Search for the cell housing the specified text and yield its (x, y) center coordinate. 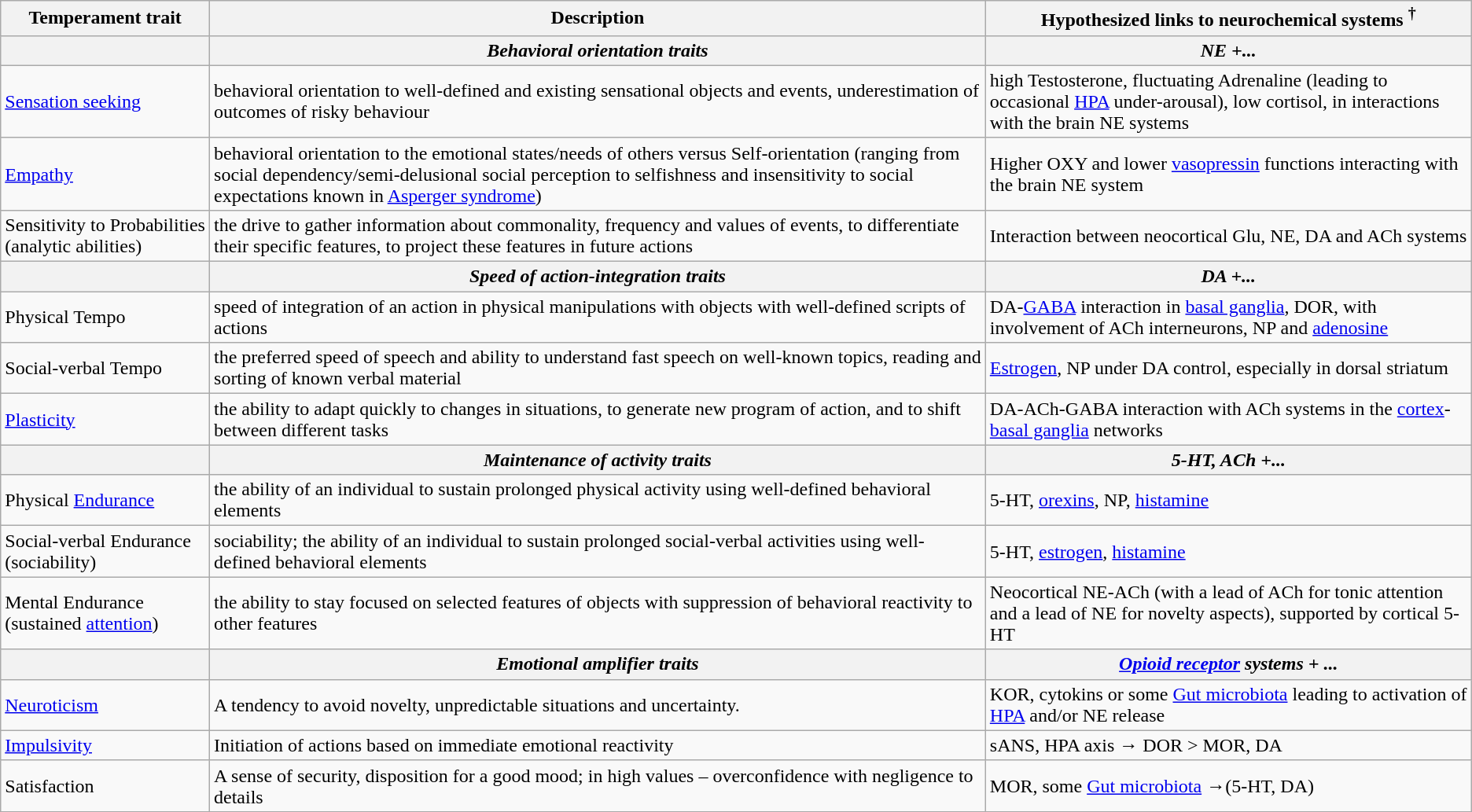
MOR, some Gut microbiota →(5-HT, DA) (1228, 786)
Hypothesized links to neurochemical systems † (1228, 19)
Estrogen, NP under DA control, especially in dorsal striatum (1228, 368)
Social-verbal Tempo (105, 368)
Maintenance of activity traits (598, 460)
Speed of action-integration traits (598, 277)
Social-verbal Endurance (sociability) (105, 552)
Initiation of actions based on immediate emotional reactivity (598, 745)
Emotional amplifier traits (598, 664)
Mental Endurance (sustained attention) (105, 613)
5-HT, ACh +... (1228, 460)
KOR, cytokins or some Gut microbiota leading to activation of HPA and/or NE release (1228, 704)
the ability to adapt quickly to changes in situations, to generate new program of action, and to shift between different tasks (598, 420)
Description (598, 19)
A tendency to avoid novelty, unpredictable situations and uncertainty. (598, 704)
speed of integration of an action in physical manipulations with objects with well-defined scripts of actions (598, 318)
5-HT, orexins, NP, histamine (1228, 500)
sociability; the ability of an individual to sustain prolonged social-verbal activities using well-defined behavioral elements (598, 552)
Impulsivity (105, 745)
NE +... (1228, 50)
Sensitivity to Probabilities (analytic abilities) (105, 236)
Plasticity (105, 420)
sANS, HPA axis → DOR > MOR, DA (1228, 745)
Higher OXY and lower vasopressin functions interacting with the brain NE system (1228, 174)
Neocortical NE-ACh (with a lead of ACh for tonic attention and a lead of NE for novelty aspects), supported by cortical 5-HT (1228, 613)
DA +... (1228, 277)
the ability of an individual to sustain prolonged physical activity using well-defined behavioral elements (598, 500)
Neuroticism (105, 704)
Interaction between neocortical Glu, NE, DA and ACh systems (1228, 236)
Behavioral orientation traits (598, 50)
behavioral orientation to well-defined and existing sensational objects and events, underestimation of outcomes of risky behaviour (598, 101)
the preferred speed of speech and ability to understand fast speech on well-known topics, reading and sorting of known verbal material (598, 368)
DA-GABA interaction in basal ganglia, DOR, with involvement of ACh interneurons, NP and adenosine (1228, 318)
Physical Endurance (105, 500)
Empathy (105, 174)
Temperament trait (105, 19)
Satisfaction (105, 786)
the ability to stay focused on selected features of objects with suppression of behavioral reactivity to other features (598, 613)
5-HT, estrogen, histamine (1228, 552)
A sense of security, disposition for a good mood; in high values – overconfidence with negligence to details (598, 786)
high Testosterone, fluctuating Adrenaline (leading to occasional HPA under-arousal), low cortisol, in interactions with the brain NE systems (1228, 101)
Physical Tempo (105, 318)
Sensation seeking (105, 101)
DA-ACh-GABA interaction with ACh systems in the cortex-basal ganglia networks (1228, 420)
Opioid receptor systems + ... (1228, 664)
